Scan for the cell matching the given text and deliver its [X, Y] coordinate at center. 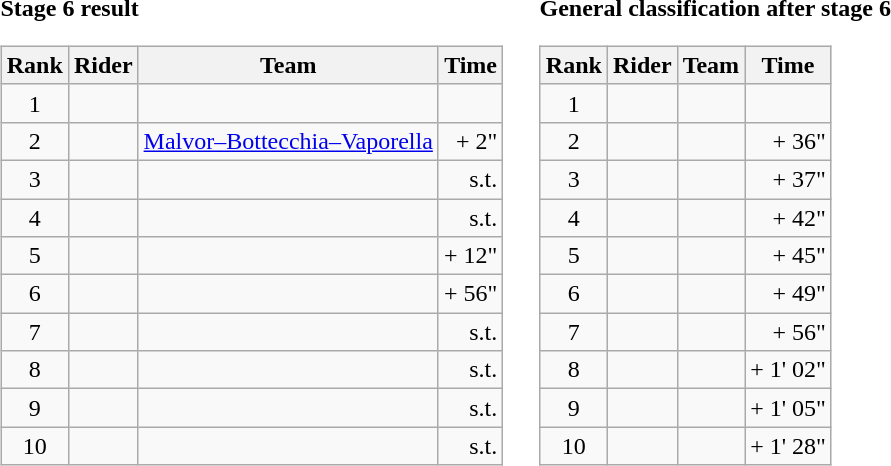
+ 12" [470, 256]
+ 42" [788, 217]
+ 36" [788, 141]
+ 1' 28" [788, 446]
Malvor–Bottecchia–Vaporella [288, 141]
+ 45" [788, 256]
+ 37" [788, 179]
+ 1' 02" [788, 370]
+ 49" [788, 294]
+ 1' 05" [788, 408]
+ 2" [470, 141]
